Detect which cell encompasses the target text, then output its (X, Y) center coordinate. 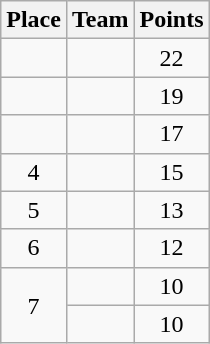
7 (34, 305)
5 (34, 210)
Place (34, 20)
4 (34, 172)
13 (172, 210)
Points (172, 20)
12 (172, 248)
Team (100, 20)
19 (172, 96)
15 (172, 172)
22 (172, 58)
6 (34, 248)
17 (172, 134)
